Output the [x, y] coordinate of the center of the cell containing the given text.  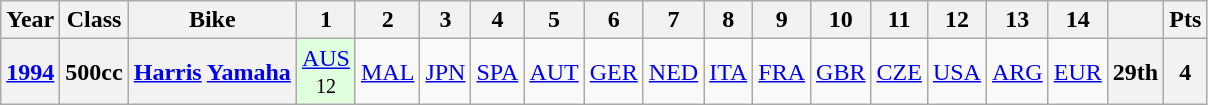
MAL [387, 72]
14 [1078, 20]
1 [326, 20]
13 [1017, 20]
Year [30, 20]
500cc [94, 72]
Pts [1186, 20]
7 [673, 20]
AUT [554, 72]
Harris Yamaha [212, 72]
6 [614, 20]
GER [614, 72]
3 [446, 20]
Class [94, 20]
ARG [1017, 72]
11 [899, 20]
JPN [446, 72]
29th [1135, 72]
GBR [841, 72]
SPA [498, 72]
12 [956, 20]
10 [841, 20]
9 [782, 20]
CZE [899, 72]
USA [956, 72]
5 [554, 20]
1994 [30, 72]
ITA [728, 72]
2 [387, 20]
EUR [1078, 72]
FRA [782, 72]
8 [728, 20]
Bike [212, 20]
AUS12 [326, 72]
NED [673, 72]
